Find where the given text appears and provide that cell's center as [x, y] coordinate. 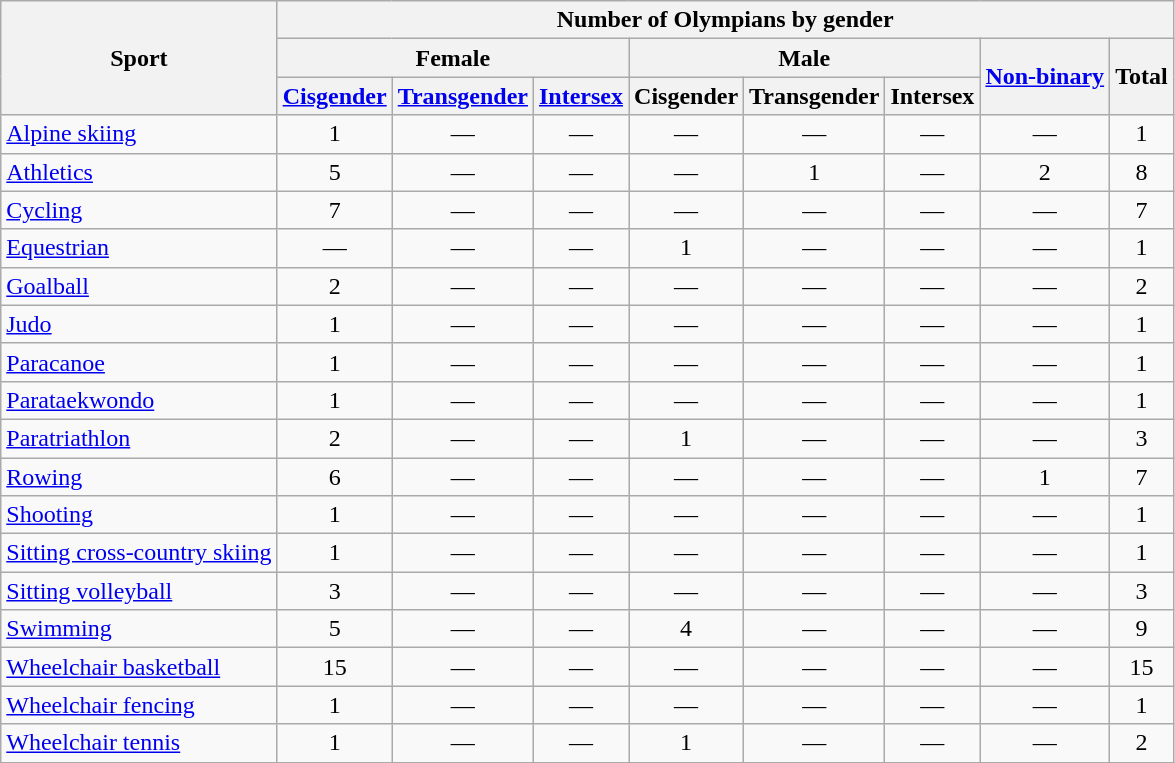
Parataekwondo [139, 400]
Rowing [139, 477]
Wheelchair fencing [139, 705]
Shooting [139, 515]
Athletics [139, 172]
Equestrian [139, 248]
4 [686, 629]
Goalball [139, 286]
Paratriathlon [139, 438]
Sitting cross-country skiing [139, 553]
Sitting volleyball [139, 591]
Sport [139, 58]
Number of Olympians by gender [725, 20]
Non-binary [1045, 77]
Paracanoe [139, 362]
Cycling [139, 210]
6 [334, 477]
Swimming [139, 629]
Alpine skiing [139, 134]
Wheelchair tennis [139, 743]
Wheelchair basketball [139, 667]
8 [1142, 172]
Judo [139, 324]
Total [1142, 77]
9 [1142, 629]
Female [452, 58]
Male [804, 58]
